Find where the given text appears and provide that cell's center as [X, Y] coordinate. 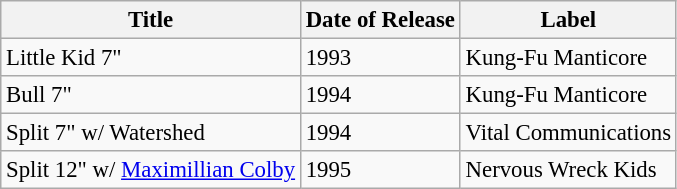
1995 [380, 170]
Title [151, 20]
Split 7" w/ Watershed [151, 133]
1993 [380, 58]
Vital Communications [568, 133]
Label [568, 20]
Little Kid 7" [151, 58]
Date of Release [380, 20]
Split 12" w/ Maximillian Colby [151, 170]
Bull 7" [151, 95]
Nervous Wreck Kids [568, 170]
